From the cell containing the given text, extract its center point as (x, y) coordinate. 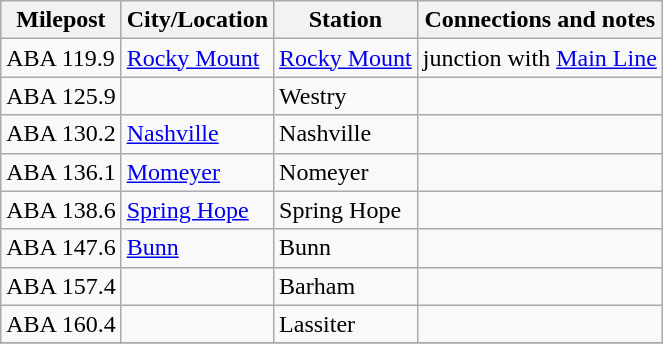
ABA 157.4 (61, 286)
junction with Main Line (540, 58)
Westry (346, 96)
ABA 138.6 (61, 210)
ABA 160.4 (61, 324)
Connections and notes (540, 20)
ABA 147.6 (61, 248)
ABA 125.9 (61, 96)
Nomeyer (346, 172)
ABA 136.1 (61, 172)
City/Location (197, 20)
Barham (346, 286)
ABA 119.9 (61, 58)
Station (346, 20)
Milepost (61, 20)
ABA 130.2 (61, 134)
Momeyer (197, 172)
Lassiter (346, 324)
